Find where the given text appears and provide that cell's center as (x, y) coordinate. 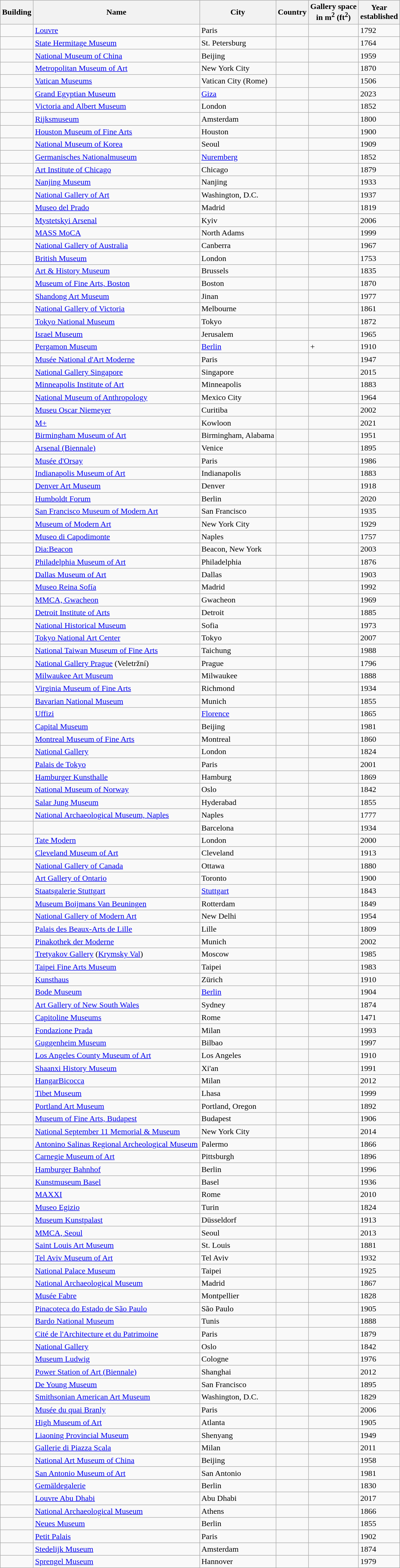
Tunis (238, 1321)
Liaoning Provincial Museum (116, 1435)
Museo Reina Sofía (116, 587)
National Museum of China (116, 56)
Philadelphia (238, 562)
Grand Egyptian Museum (116, 94)
Musée Fabre (116, 1296)
Milwaukee (238, 676)
Turin (238, 1207)
Palais des Beaux-Arts de Lille (116, 929)
Athens (238, 1511)
Indianapolis Museum of Art (116, 473)
1918 (379, 486)
Israel Museum (116, 334)
Gemäldegalerie (116, 1486)
1753 (379, 258)
Museu Oscar Niemeyer (116, 410)
Sofia (238, 625)
1880 (379, 865)
MASS MoCA (116, 233)
Canberra (238, 245)
Metropolitan Museum of Art (116, 68)
1906 (379, 1119)
Birmingham, Alabama (238, 435)
2023 (379, 94)
Bode Museum (116, 992)
Victoria and Albert Museum (116, 106)
Stedelijk Museum (116, 1549)
Montreal (238, 739)
MMCA, Gwacheon (116, 600)
1964 (379, 397)
Pinakothek der Moderne (116, 942)
National Taiwan Museum of Fine Arts (116, 650)
Tel Aviv Museum of Art (116, 1258)
Hamburg (238, 777)
High Museum of Art (116, 1422)
Moscow (238, 954)
1954 (379, 916)
Melbourne (238, 309)
Arsenal (Biennale) (116, 448)
1947 (379, 359)
2010 (379, 1195)
Kyiv (238, 220)
San Antonio (238, 1473)
1764 (379, 43)
Sydney (238, 1005)
Neues Museum (116, 1524)
Minneapolis (238, 385)
M+ (116, 423)
Beacon, New York (238, 549)
Power Station of Art (Biennale) (116, 1372)
Museo di Capodimonte (116, 537)
Singapore (238, 372)
Shandong Art Museum (116, 296)
Gallery spacein m2 (ft2) (333, 12)
Louvre (116, 30)
Hamburger Bahnhof (116, 1169)
North Adams (238, 233)
1983 (379, 967)
Birmingham Museum of Art (116, 435)
Tel Aviv (238, 1258)
Hamburger Kunsthalle (116, 777)
Chicago (238, 170)
1997 (379, 1043)
Germanisches Nationalmuseum (116, 157)
1828 (379, 1296)
1849 (379, 904)
St. Petersburg (238, 43)
Museum of Modern Art (116, 524)
2011 (379, 1448)
New Delhi (238, 916)
1843 (379, 891)
2020 (379, 499)
1958 (379, 1460)
Rotterdam (238, 904)
Boston (238, 284)
Portland Art Museum (116, 1106)
Salar Jung Museum (116, 802)
Guggenheim Museum (116, 1043)
1979 (379, 1562)
Cité de l'Architecture et du Patrimoine (116, 1334)
Museum Boijmans Van Beuningen (116, 904)
1796 (379, 663)
Dallas (238, 575)
Tate Modern (116, 840)
Brussels (238, 271)
São Paulo (238, 1309)
Rijksmuseum (116, 119)
National Museum of Norway (116, 790)
Fondazione Prada (116, 1030)
National Gallery of Canada (116, 865)
1892 (379, 1106)
Taipei Fine Arts Museum (116, 967)
Building (17, 12)
1861 (379, 309)
1991 (379, 1068)
Jinan (238, 296)
Denver (238, 486)
Gallerie di Piazza Scala (116, 1448)
Tibet Museum (116, 1094)
1993 (379, 1030)
Pergamon Museum (116, 347)
2015 (379, 372)
1935 (379, 511)
1867 (379, 1283)
1967 (379, 245)
Museo del Prado (116, 207)
Uffizi (116, 714)
Tokyo National Art Center (116, 638)
1835 (379, 271)
1986 (379, 460)
Name (116, 12)
Stuttgart (238, 891)
Palermo (238, 1144)
San Antonio Museum of Art (116, 1473)
Art & History Museum (116, 271)
1969 (379, 600)
1973 (379, 625)
Curitiba (238, 410)
1830 (379, 1486)
Richmond (238, 689)
1876 (379, 562)
2000 (379, 840)
1757 (379, 537)
Hyderabad (238, 802)
Philadelphia Museum of Art (116, 562)
2001 (379, 764)
2021 (379, 423)
State Hermitage Museum (116, 43)
Gwacheon (238, 600)
National Gallery Singapore (116, 372)
Shenyang (238, 1435)
National Archaeological Museum, Naples (116, 815)
Ottawa (238, 865)
British Museum (116, 258)
Nanjing (238, 182)
Musée d'Orsay (116, 460)
Musée du quai Branly (116, 1410)
Hannover (238, 1562)
1872 (379, 322)
Humboldt Forum (116, 499)
1881 (379, 1245)
Lhasa (238, 1094)
+ (333, 347)
Pittsburgh (238, 1157)
2003 (379, 549)
HangarBicocca (116, 1081)
2014 (379, 1131)
Mystetskyi Arsenal (116, 220)
1904 (379, 992)
Mexico City (238, 397)
Louvre Abu Dhabi (116, 1499)
National Museum of Anthropology (116, 397)
1933 (379, 182)
1869 (379, 777)
Houston (238, 132)
Vatican Museums (116, 81)
Xi'an (238, 1068)
Art Gallery of Ontario (116, 878)
National Gallery of Australia (116, 245)
Los Angeles (238, 1055)
National September 11 Memorial & Museum (116, 1131)
1800 (379, 119)
1996 (379, 1169)
San Francisco Museum of Modern Art (116, 511)
1809 (379, 929)
Denver Art Museum (116, 486)
Saint Louis Art Museum (116, 1245)
Prague (238, 663)
Petit Palais (116, 1536)
Virginia Museum of Fine Arts (116, 689)
1506 (379, 81)
MMCA, Seoul (116, 1233)
1903 (379, 575)
St. Louis (238, 1245)
Shaanxi History Museum (116, 1068)
2017 (379, 1499)
Dallas Museum of Art (116, 575)
1777 (379, 815)
Shanghai (238, 1372)
Capital Museum (116, 726)
Cleveland (238, 853)
1988 (379, 650)
Nuremberg (238, 157)
Venice (238, 448)
Palais de Tokyo (116, 764)
1865 (379, 714)
Tretyakov Gallery (Krymsky Val) (116, 954)
Indianapolis (238, 473)
Cologne (238, 1359)
Bavarian National Museum (116, 701)
De Young Museum (116, 1384)
Capitoline Museums (116, 1017)
National Gallery of Art (116, 195)
Abu Dhabi (238, 1499)
Dia:Beacon (116, 549)
1902 (379, 1536)
Nanjing Museum (116, 182)
Art Gallery of New South Wales (116, 1005)
Bilbao (238, 1043)
National Art Museum of China (116, 1460)
1932 (379, 1258)
Budapest (238, 1119)
1909 (379, 144)
Basel (238, 1182)
1976 (379, 1359)
Lille (238, 929)
Los Angeles County Museum of Art (116, 1055)
Country (292, 12)
Milwaukee Art Museum (116, 676)
Kunstmuseum Basel (116, 1182)
1959 (379, 56)
Vatican City (Rome) (238, 81)
Kowloon (238, 423)
Zürich (238, 980)
1896 (379, 1157)
1965 (379, 334)
National Palace Museum (116, 1270)
Carnegie Museum of Art (116, 1157)
Museo Egizio (116, 1207)
1819 (379, 207)
National Gallery of Victoria (116, 309)
1925 (379, 1270)
Giza (238, 94)
Florence (238, 714)
Montreal Museum of Fine Arts (116, 739)
Museum Kunstpalast (116, 1220)
Staatsgalerie Stuttgart (116, 891)
Art Institute of Chicago (116, 170)
1992 (379, 587)
Musée National d'Art Moderne (116, 359)
Smithsonian American Art Museum (116, 1397)
Bardo National Museum (116, 1321)
Jerusalem (238, 334)
1885 (379, 612)
Yearestablished (379, 12)
Museum of Fine Arts, Boston (116, 284)
MAXXI (116, 1195)
1951 (379, 435)
National Historical Museum (116, 625)
City (238, 12)
Taichung (238, 650)
Toronto (238, 878)
Pinacoteca do Estado de São Paulo (116, 1309)
1985 (379, 954)
2013 (379, 1233)
1977 (379, 296)
1860 (379, 739)
1936 (379, 1182)
Atlanta (238, 1422)
Kunsthaus (116, 980)
1829 (379, 1397)
Portland, Oregon (238, 1106)
1937 (379, 195)
Sprengel Museum (116, 1562)
Montpellier (238, 1296)
Detroit (238, 612)
National Gallery Prague (Veletržní) (116, 663)
Düsseldorf (238, 1220)
Antonino Salinas Regional Archeological Museum (116, 1144)
1792 (379, 30)
Cleveland Museum of Art (116, 853)
2007 (379, 638)
Minneapolis Institute of Art (116, 385)
1471 (379, 1017)
1929 (379, 524)
1949 (379, 1435)
Detroit Institute of Arts (116, 612)
Houston Museum of Fine Arts (116, 132)
Tokyo National Museum (116, 322)
Museum of Fine Arts, Budapest (116, 1119)
Barcelona (238, 828)
National Gallery of Modern Art (116, 916)
Museum Ludwig (116, 1359)
National Museum of Korea (116, 144)
